For the text-containing cell, return its midpoint in [x, y] coordinate format. 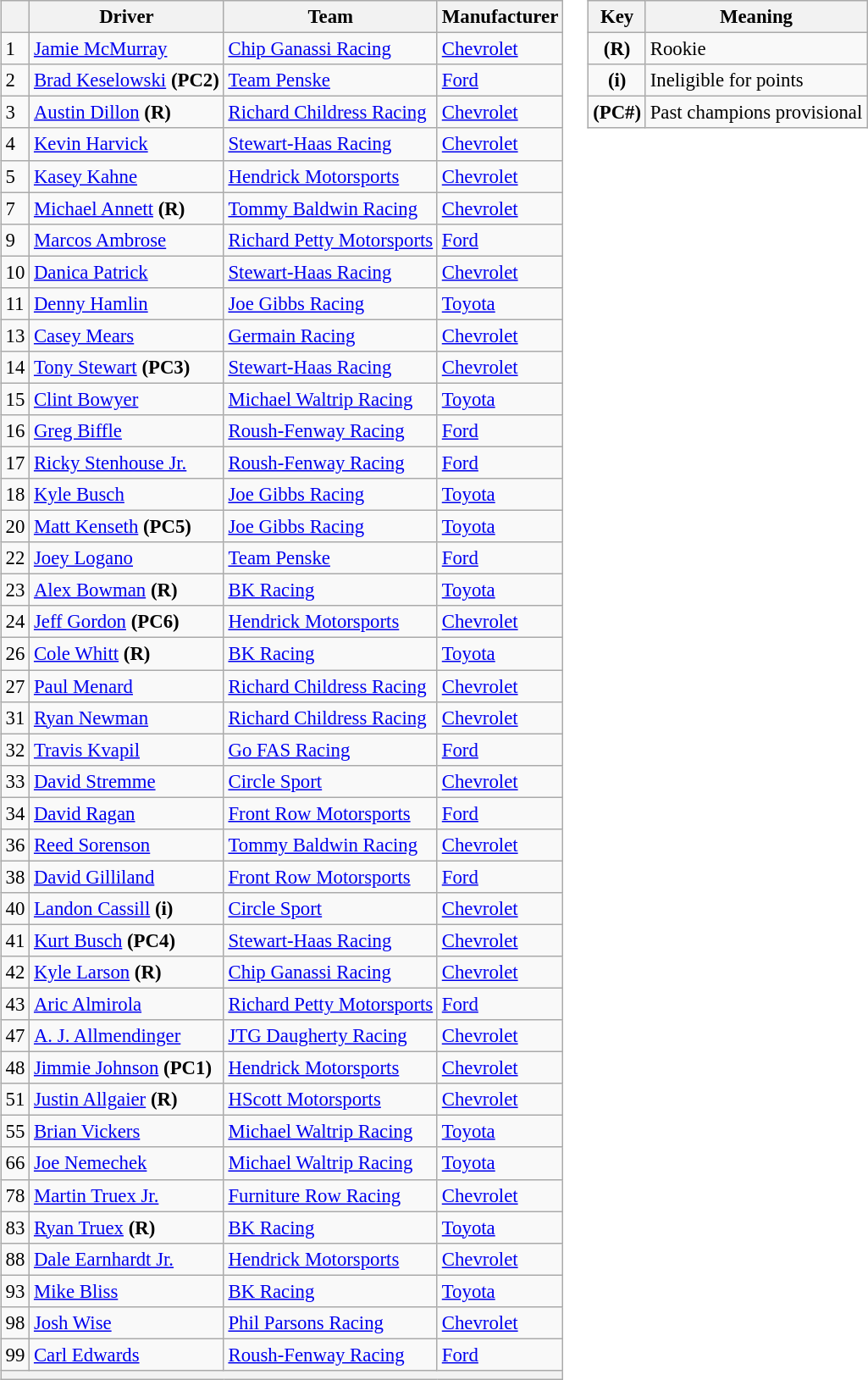
Clint Bowyer [127, 399]
Marcos Ambrose [127, 240]
Furniture Row Racing [330, 1195]
Justin Allgaier (R) [127, 1100]
Casey Mears [127, 335]
Ineligible for points [755, 80]
22 [15, 558]
Jamie McMurray [127, 49]
Team [330, 17]
27 [15, 685]
11 [15, 303]
2 [15, 80]
98 [15, 1322]
(i) [617, 80]
Kasey Kahne [127, 176]
Dale Earnhardt Jr. [127, 1259]
Aric Almirola [127, 1004]
51 [15, 1100]
Rookie [755, 49]
13 [15, 335]
(PC#) [617, 113]
Travis Kvapil [127, 750]
4 [15, 144]
33 [15, 781]
47 [15, 1036]
Martin Truex Jr. [127, 1195]
Austin Dillon (R) [127, 113]
Manufacturer [500, 17]
Cole Whitt (R) [127, 654]
93 [15, 1291]
36 [15, 845]
32 [15, 750]
David Ragan [127, 813]
Go FAS Racing [330, 750]
Driver [127, 17]
Joey Logano [127, 558]
Paul Menard [127, 685]
Phil Parsons Racing [330, 1322]
83 [15, 1228]
Michael Annett (R) [127, 208]
34 [15, 813]
Kyle Busch [127, 495]
Reed Sorenson [127, 845]
38 [15, 877]
JTG Daugherty Racing [330, 1036]
88 [15, 1259]
Meaning [755, 17]
Jeff Gordon (PC6) [127, 622]
99 [15, 1355]
14 [15, 368]
20 [15, 527]
Josh Wise [127, 1322]
43 [15, 1004]
78 [15, 1195]
Kevin Harvick [127, 144]
Past champions provisional [755, 113]
Ryan Truex (R) [127, 1228]
Ricky Stenhouse Jr. [127, 463]
55 [15, 1132]
9 [15, 240]
Greg Biffle [127, 431]
HScott Motorsports [330, 1100]
40 [15, 909]
41 [15, 940]
26 [15, 654]
48 [15, 1068]
Kyle Larson (R) [127, 973]
5 [15, 176]
A. J. Allmendinger [127, 1036]
17 [15, 463]
David Gilliland [127, 877]
Carl Edwards [127, 1355]
3 [15, 113]
Danica Patrick [127, 272]
Germain Racing [330, 335]
Tony Stewart (PC3) [127, 368]
16 [15, 431]
23 [15, 590]
18 [15, 495]
(R) [617, 49]
31 [15, 718]
7 [15, 208]
1 [15, 49]
Key [617, 17]
Matt Kenseth (PC5) [127, 527]
Landon Cassill (i) [127, 909]
Brian Vickers [127, 1132]
David Stremme [127, 781]
Ryan Newman [127, 718]
Joe Nemechek [127, 1163]
10 [15, 272]
66 [15, 1163]
24 [15, 622]
Brad Keselowski (PC2) [127, 80]
42 [15, 973]
Kurt Busch (PC4) [127, 940]
Jimmie Johnson (PC1) [127, 1068]
Alex Bowman (R) [127, 590]
15 [15, 399]
Denny Hamlin [127, 303]
Mike Bliss [127, 1291]
